Pinpoint the cell where the given text exists, returning its (X, Y) midpoint coordinate. 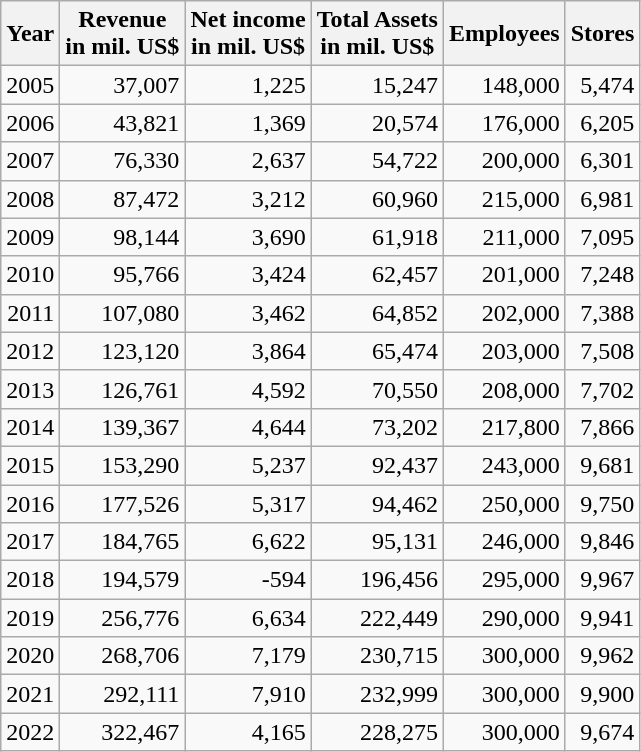
184,765 (122, 542)
2018 (30, 580)
2020 (30, 656)
203,000 (504, 351)
2006 (30, 123)
3,864 (248, 351)
2021 (30, 694)
201,000 (504, 275)
-594 (248, 580)
2,637 (248, 161)
Stores (602, 34)
Year (30, 34)
4,592 (248, 389)
208,000 (504, 389)
92,437 (377, 465)
3,212 (248, 199)
9,962 (602, 656)
2014 (30, 427)
290,000 (504, 618)
43,821 (122, 123)
6,634 (248, 618)
20,574 (377, 123)
7,179 (248, 656)
6,301 (602, 161)
95,766 (122, 275)
4,165 (248, 732)
2015 (30, 465)
1,225 (248, 85)
2007 (30, 161)
2010 (30, 275)
232,999 (377, 694)
4,644 (248, 427)
200,000 (504, 161)
243,000 (504, 465)
230,715 (377, 656)
3,690 (248, 237)
246,000 (504, 542)
70,550 (377, 389)
2008 (30, 199)
9,941 (602, 618)
6,205 (602, 123)
Net incomein mil. US$ (248, 34)
2011 (30, 313)
98,144 (122, 237)
202,000 (504, 313)
7,702 (602, 389)
107,080 (122, 313)
15,247 (377, 85)
3,424 (248, 275)
2016 (30, 503)
228,275 (377, 732)
3,462 (248, 313)
222,449 (377, 618)
1,369 (248, 123)
295,000 (504, 580)
7,508 (602, 351)
194,579 (122, 580)
2005 (30, 85)
9,750 (602, 503)
Employees (504, 34)
9,900 (602, 694)
250,000 (504, 503)
2022 (30, 732)
7,866 (602, 427)
6,981 (602, 199)
153,290 (122, 465)
Revenuein mil. US$ (122, 34)
95,131 (377, 542)
126,761 (122, 389)
9,681 (602, 465)
64,852 (377, 313)
Total Assetsin mil. US$ (377, 34)
177,526 (122, 503)
65,474 (377, 351)
6,622 (248, 542)
196,456 (377, 580)
62,457 (377, 275)
94,462 (377, 503)
73,202 (377, 427)
5,237 (248, 465)
322,467 (122, 732)
139,367 (122, 427)
176,000 (504, 123)
54,722 (377, 161)
37,007 (122, 85)
5,474 (602, 85)
148,000 (504, 85)
60,960 (377, 199)
76,330 (122, 161)
9,846 (602, 542)
7,095 (602, 237)
211,000 (504, 237)
7,388 (602, 313)
7,910 (248, 694)
9,674 (602, 732)
268,706 (122, 656)
2017 (30, 542)
215,000 (504, 199)
2009 (30, 237)
61,918 (377, 237)
87,472 (122, 199)
2013 (30, 389)
2019 (30, 618)
9,967 (602, 580)
256,776 (122, 618)
292,111 (122, 694)
5,317 (248, 503)
2012 (30, 351)
217,800 (504, 427)
123,120 (122, 351)
7,248 (602, 275)
